Search for the cell housing the specified text and yield its [X, Y] center coordinate. 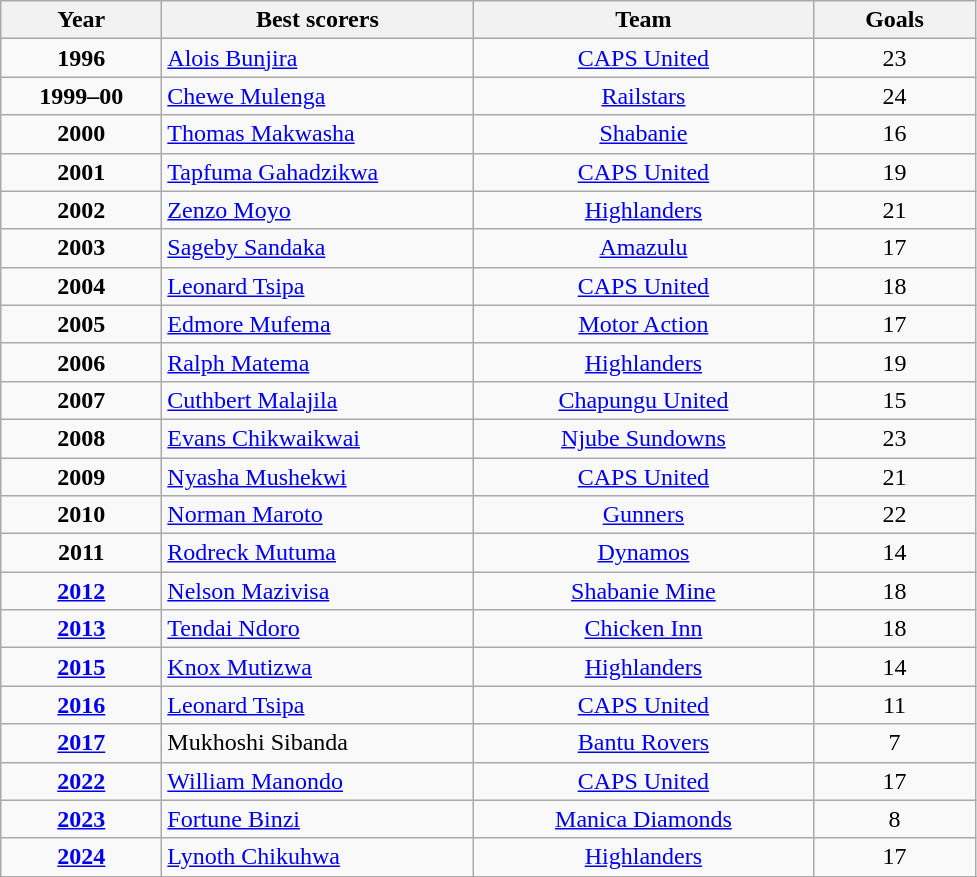
Mukhoshi Sibanda [318, 743]
2002 [82, 210]
Year [82, 20]
Tapfuma Gahadzikwa [318, 172]
2007 [82, 400]
2023 [82, 819]
Railstars [644, 96]
7 [894, 743]
2001 [82, 172]
24 [894, 96]
2022 [82, 781]
Best scorers [318, 20]
2000 [82, 134]
11 [894, 705]
Thomas Makwasha [318, 134]
Edmore Mufema [318, 324]
Cuthbert Malajila [318, 400]
Zenzo Moyo [318, 210]
Nelson Mazivisa [318, 591]
2010 [82, 515]
Motor Action [644, 324]
Njube Sundowns [644, 438]
William Manondo [318, 781]
Norman Maroto [318, 515]
Sageby Sandaka [318, 248]
2011 [82, 553]
2003 [82, 248]
2008 [82, 438]
2015 [82, 667]
2017 [82, 743]
Knox Mutizwa [318, 667]
Manica Diamonds [644, 819]
Shabanie [644, 134]
Shabanie Mine [644, 591]
1996 [82, 58]
Dynamos [644, 553]
Goals [894, 20]
Evans Chikwaikwai [318, 438]
Lynoth Chikuhwa [318, 857]
Nyasha Mushekwi [318, 477]
2009 [82, 477]
Bantu Rovers [644, 743]
2006 [82, 362]
Chicken Inn [644, 629]
Alois Bunjira [318, 58]
Fortune Binzi [318, 819]
Gunners [644, 515]
Team [644, 20]
Ralph Matema [318, 362]
2012 [82, 591]
2024 [82, 857]
2005 [82, 324]
Chapungu United [644, 400]
22 [894, 515]
1999–00 [82, 96]
16 [894, 134]
2016 [82, 705]
15 [894, 400]
Tendai Ndoro [318, 629]
Rodreck Mutuma [318, 553]
2004 [82, 286]
8 [894, 819]
Chewe Mulenga [318, 96]
Amazulu [644, 248]
2013 [82, 629]
